Search for the cell housing the specified text and yield its [X, Y] center coordinate. 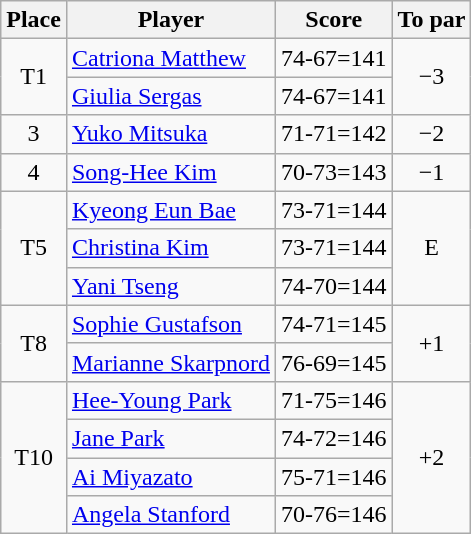
T5 [34, 248]
Sophie Gustafson [170, 324]
Angela Stanford [170, 515]
74-71=145 [334, 324]
71-75=146 [334, 400]
Christina Kim [170, 248]
To par [432, 20]
Jane Park [170, 438]
−3 [432, 77]
E [432, 248]
Marianne Skarpnord [170, 362]
Player [170, 20]
75-71=146 [334, 477]
+1 [432, 343]
71-71=142 [334, 134]
4 [34, 172]
70-73=143 [334, 172]
Yani Tseng [170, 286]
3 [34, 134]
74-72=146 [334, 438]
Kyeong Eun Bae [170, 210]
+2 [432, 457]
Place [34, 20]
T1 [34, 77]
Hee-Young Park [170, 400]
Giulia Sergas [170, 96]
−1 [432, 172]
70-76=146 [334, 515]
Score [334, 20]
−2 [432, 134]
Yuko Mitsuka [170, 134]
Catriona Matthew [170, 58]
74-70=144 [334, 286]
Ai Miyazato [170, 477]
T8 [34, 343]
T10 [34, 457]
76-69=145 [334, 362]
Song-Hee Kim [170, 172]
